Find where the given text appears and provide that cell's center as [X, Y] coordinate. 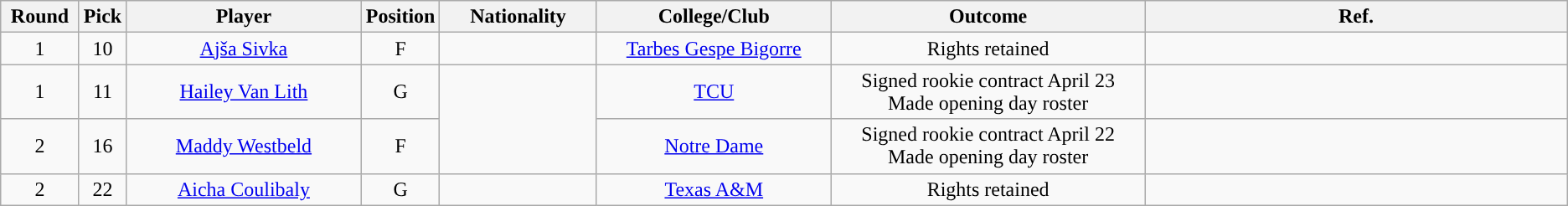
Ref. [1357, 17]
Texas A&M [714, 189]
16 [102, 146]
Hailey Van Lith [245, 92]
Signed rookie contract April 22Made opening day roster [988, 146]
Nationality [518, 17]
Signed rookie contract April 23Made opening day roster [988, 92]
Notre Dame [714, 146]
Maddy Westbeld [245, 146]
22 [102, 189]
Ajša Sivka [245, 49]
11 [102, 92]
Position [400, 17]
College/Club [714, 17]
Player [245, 17]
TCU [714, 92]
Tarbes Gespe Bigorre [714, 49]
Aicha Coulibaly [245, 189]
10 [102, 49]
Outcome [988, 17]
Round [40, 17]
Pick [102, 17]
